Scan for the cell matching the given text and deliver its [x, y] coordinate at center. 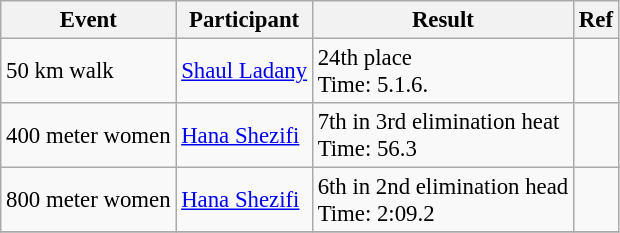
800 meter women [88, 200]
400 meter women [88, 136]
7th in 3rd elimination heatTime: 56.3 [442, 136]
Result [442, 20]
Ref [596, 20]
6th in 2nd elimination headTime: 2:09.2 [442, 200]
Shaul Ladany [244, 72]
24th placeTime: 5.1.6. [442, 72]
Event [88, 20]
50 km walk [88, 72]
Participant [244, 20]
